Pinpoint the cell where the given text exists, returning its [X, Y] midpoint coordinate. 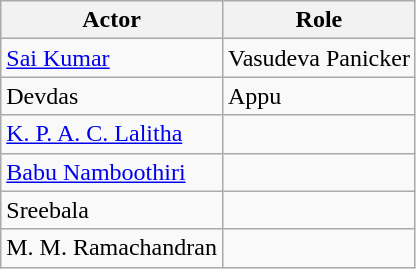
K. P. A. C. Lalitha [112, 134]
M. M. Ramachandran [112, 248]
Babu Namboothiri [112, 172]
Vasudeva Panicker [318, 58]
Appu [318, 96]
Sreebala [112, 210]
Devdas [112, 96]
Actor [112, 20]
Sai Kumar [112, 58]
Role [318, 20]
